For the text-containing cell, return its midpoint in [X, Y] coordinate format. 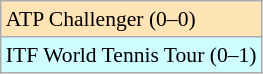
ATP Challenger (0–0) [132, 19]
ITF World Tennis Tour (0–1) [132, 55]
